Return (X, Y) of the center of cell containing provided text 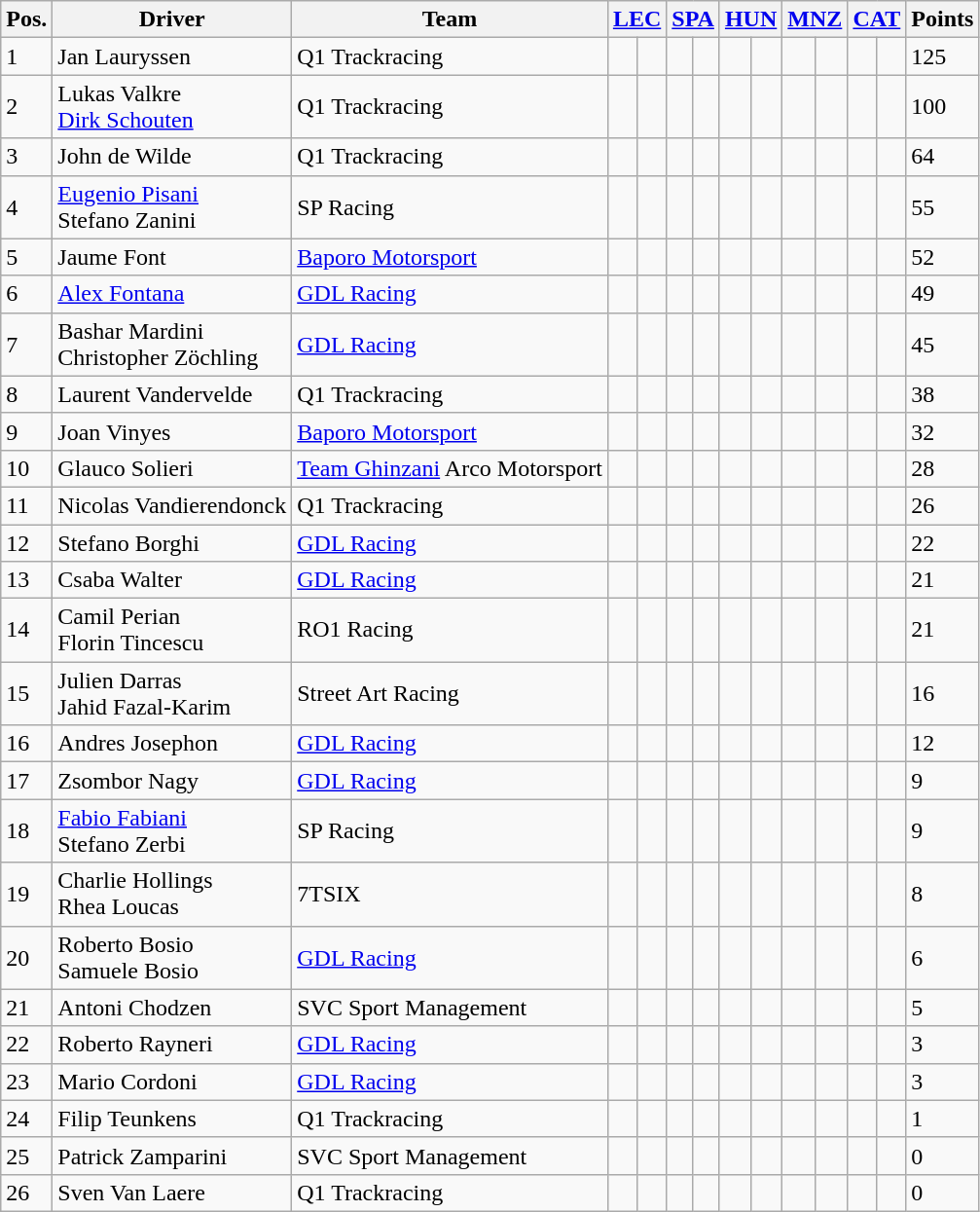
Zsombor Nagy (172, 781)
RO1 Racing (450, 631)
52 (942, 257)
Patrick Zamparini (172, 1156)
LEC (636, 19)
Julien Darras Jahid Fazal-Karim (172, 693)
25 (27, 1156)
Csaba Walter (172, 580)
Jaume Font (172, 257)
Filip Teunkens (172, 1119)
Pos. (27, 19)
28 (942, 468)
HUN (750, 19)
Sven Van Laere (172, 1193)
Andres Josephon (172, 744)
Lukas Valkre Dirk Schouten (172, 107)
Jan Lauryssen (172, 56)
Glauco Solieri (172, 468)
20 (27, 958)
Charlie Hollings Rhea Loucas (172, 894)
Nicolas Vandierendonck (172, 505)
Roberto Rayneri (172, 1045)
Stefano Borghi (172, 542)
Mario Cordoni (172, 1082)
Street Art Racing (450, 693)
13 (27, 580)
4 (27, 206)
49 (942, 294)
Camil Perian Florin Tincescu (172, 631)
John de Wilde (172, 157)
55 (942, 206)
Team (450, 19)
MNZ (816, 19)
18 (27, 831)
64 (942, 157)
Antoni Chodzen (172, 1008)
32 (942, 431)
Joan Vinyes (172, 431)
Alex Fontana (172, 294)
Driver (172, 19)
125 (942, 56)
11 (27, 505)
Fabio Fabiani Stefano Zerbi (172, 831)
Team Ghinzani Arco Motorsport (450, 468)
Eugenio Pisani Stefano Zanini (172, 206)
Points (942, 19)
Laurent Vandervelde (172, 394)
38 (942, 394)
45 (942, 345)
14 (27, 631)
2 (27, 107)
Roberto Bosio Samuele Bosio (172, 958)
7 (27, 345)
19 (27, 894)
100 (942, 107)
SPA (693, 19)
17 (27, 781)
23 (27, 1082)
7TSIX (450, 894)
24 (27, 1119)
15 (27, 693)
10 (27, 468)
CAT (877, 19)
Bashar Mardini Christopher Zöchling (172, 345)
